Capture the cell that displays the provided text and extract its (x, y) central coordinate. 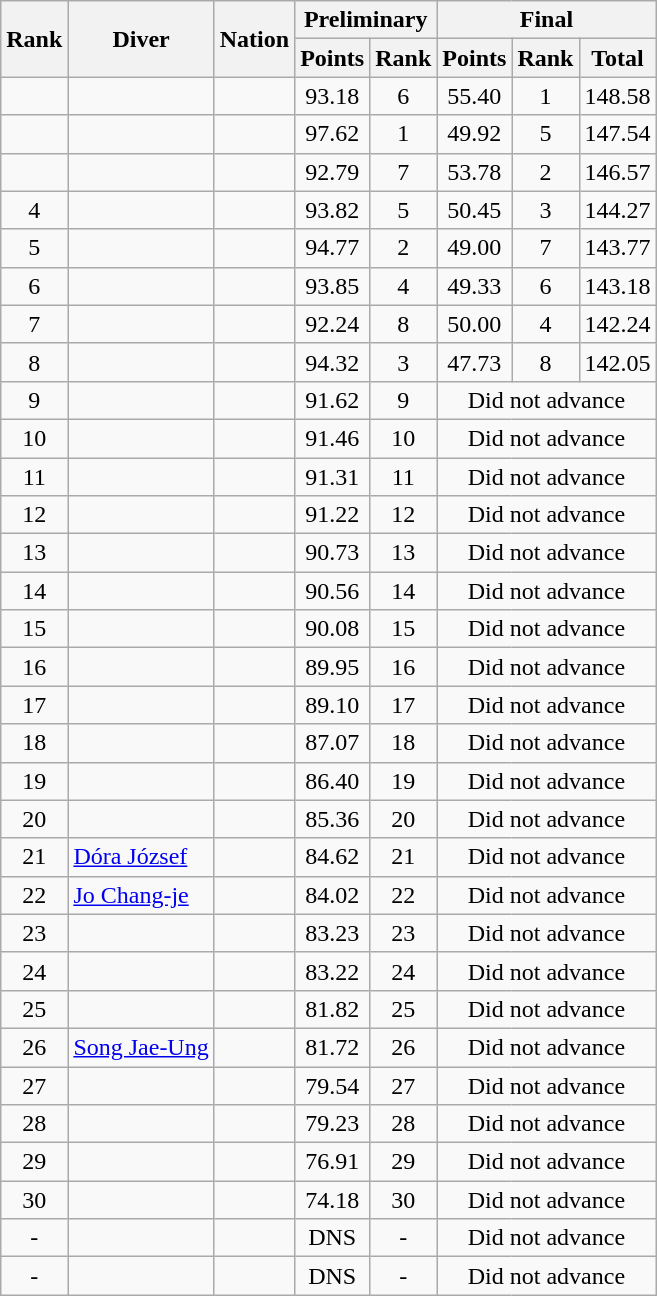
81.82 (332, 1009)
49.92 (474, 134)
83.23 (332, 933)
Nation (254, 39)
93.85 (332, 286)
Final (546, 20)
Diver (141, 39)
94.32 (332, 362)
97.62 (332, 134)
90.56 (332, 591)
147.54 (618, 134)
92.79 (332, 172)
142.24 (618, 324)
74.18 (332, 1200)
93.18 (332, 96)
92.24 (332, 324)
89.10 (332, 705)
91.22 (332, 515)
55.40 (474, 96)
90.08 (332, 629)
Total (618, 58)
91.31 (332, 477)
Jo Chang-je (141, 895)
93.82 (332, 210)
84.02 (332, 895)
Preliminary (366, 20)
94.77 (332, 248)
91.62 (332, 400)
47.73 (474, 362)
79.23 (332, 1124)
86.40 (332, 781)
76.91 (332, 1162)
90.73 (332, 553)
53.78 (474, 172)
89.95 (332, 667)
144.27 (618, 210)
146.57 (618, 172)
142.05 (618, 362)
79.54 (332, 1085)
49.33 (474, 286)
85.36 (332, 819)
50.00 (474, 324)
148.58 (618, 96)
91.46 (332, 438)
83.22 (332, 971)
143.18 (618, 286)
81.72 (332, 1047)
50.45 (474, 210)
Dóra József (141, 857)
87.07 (332, 743)
Song Jae-Ung (141, 1047)
143.77 (618, 248)
49.00 (474, 248)
84.62 (332, 857)
